Locate the cell with the specified text and output its (x, y) center coordinate. 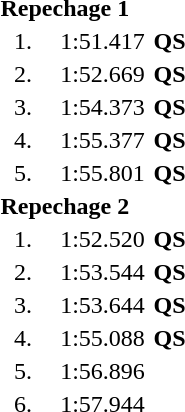
1:53.644 (102, 305)
1:53.544 (102, 272)
1:51.417 (102, 41)
1:56.896 (102, 371)
1:55.088 (102, 338)
1:52.669 (102, 74)
1:55.801 (102, 173)
1:52.520 (102, 239)
1:55.377 (102, 140)
1:54.373 (102, 107)
